Return the [X, Y] coordinate for the center point of the cell that contains the specified text.  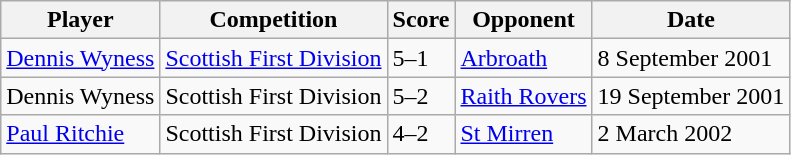
St Mirren [524, 134]
5–1 [421, 58]
Opponent [524, 20]
2 March 2002 [691, 134]
Arbroath [524, 58]
4–2 [421, 134]
19 September 2001 [691, 96]
8 September 2001 [691, 58]
Date [691, 20]
Player [80, 20]
Paul Ritchie [80, 134]
Raith Rovers [524, 96]
5–2 [421, 96]
Score [421, 20]
Competition [274, 20]
